Detect which cell encompasses the target text, then output its [X, Y] center coordinate. 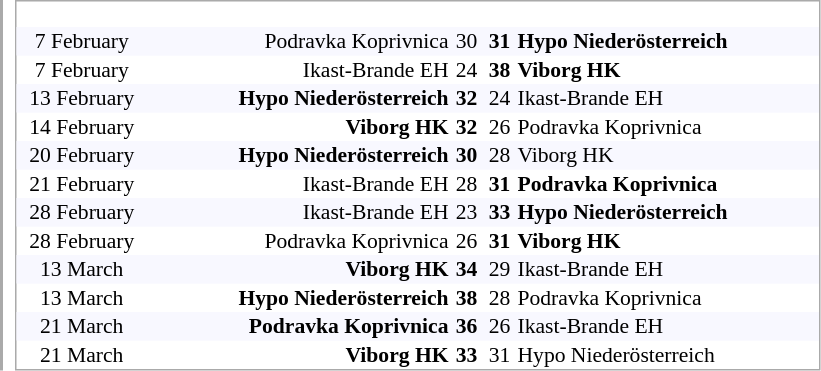
29 [500, 269]
20 February [81, 155]
13 February [81, 98]
14 February [81, 126]
36 [466, 326]
23 [466, 212]
34 [466, 269]
21 February [81, 184]
